From the cell containing the given text, extract its center point as (x, y) coordinate. 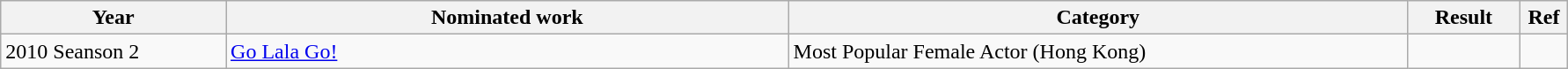
Category (1098, 18)
Result (1464, 18)
Most Popular Female Actor (Hong Kong) (1098, 51)
Ref (1543, 18)
Go Lala Go! (508, 51)
Nominated work (508, 18)
2010 Seanson 2 (114, 51)
Year (114, 18)
